Pinpoint the cell where the given text exists, returning its (X, Y) midpoint coordinate. 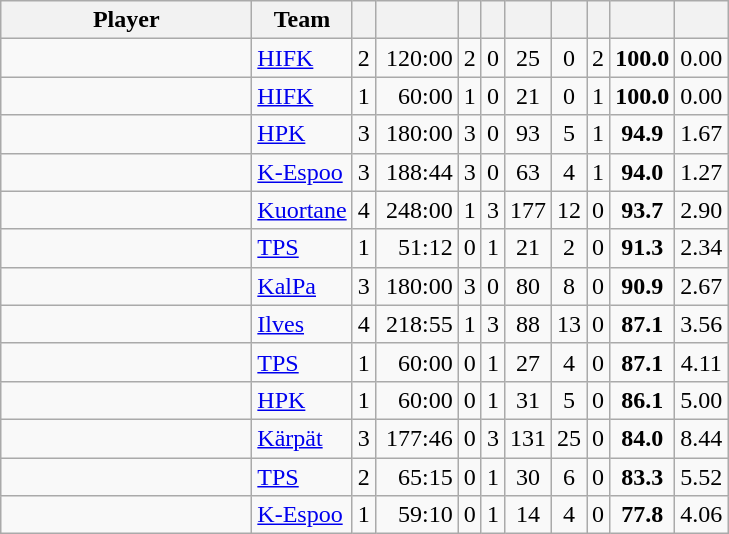
13 (568, 324)
177:46 (416, 438)
51:12 (416, 248)
94.9 (642, 134)
4.06 (702, 515)
88 (528, 324)
83.3 (642, 477)
8 (568, 286)
188:44 (416, 172)
8.44 (702, 438)
2.90 (702, 210)
5.00 (702, 400)
80 (528, 286)
Player (126, 20)
65:15 (416, 477)
2.34 (702, 248)
59:10 (416, 515)
Team (302, 20)
1.67 (702, 134)
91.3 (642, 248)
KalPa (302, 286)
93.7 (642, 210)
131 (528, 438)
218:55 (416, 324)
Kuortane (302, 210)
84.0 (642, 438)
1.27 (702, 172)
93 (528, 134)
5.52 (702, 477)
77.8 (642, 515)
94.0 (642, 172)
177 (528, 210)
31 (528, 400)
Kärpät (302, 438)
27 (528, 362)
90.9 (642, 286)
12 (568, 210)
2.67 (702, 286)
14 (528, 515)
30 (528, 477)
3.56 (702, 324)
248:00 (416, 210)
63 (528, 172)
Ilves (302, 324)
86.1 (642, 400)
120:00 (416, 58)
6 (568, 477)
4.11 (702, 362)
